Pinpoint the cell where the given text exists, returning its (x, y) midpoint coordinate. 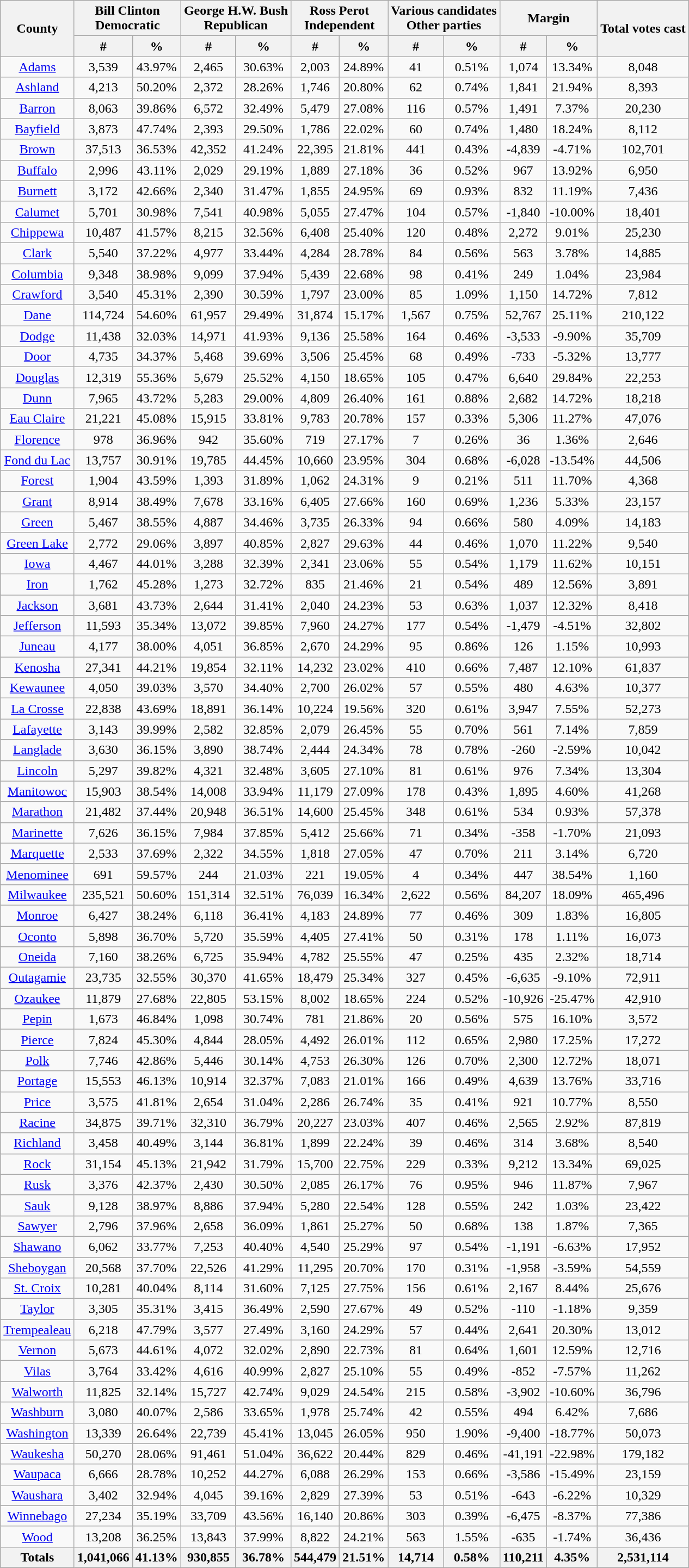
5,446 (208, 1061)
177 (416, 626)
8,063 (103, 108)
-1,840 (523, 212)
26.40% (364, 398)
27.75% (364, 1288)
8,215 (208, 232)
1,491 (523, 108)
10,660 (316, 460)
27.66% (364, 501)
30.50% (263, 1185)
5,679 (208, 377)
69,025 (643, 1164)
31.47% (263, 191)
Monroe (37, 915)
Richland (37, 1143)
-5.32% (573, 357)
-25.47% (573, 999)
8,914 (103, 501)
36.79% (263, 1123)
7,812 (643, 295)
215 (416, 1392)
26.74% (364, 1102)
11,825 (103, 1392)
-2.59% (573, 750)
40.85% (263, 543)
34,875 (103, 1123)
0.26% (471, 439)
3,143 (103, 729)
Fond du Lac (37, 460)
9,359 (643, 1309)
4,616 (208, 1371)
11,179 (316, 791)
21,221 (103, 419)
41,268 (643, 791)
32.55% (157, 978)
14,232 (316, 667)
22,838 (103, 709)
-10,926 (523, 999)
29.84% (573, 377)
2,582 (208, 729)
29.50% (263, 129)
151,314 (208, 895)
2,300 (523, 1061)
8,550 (643, 1102)
2,340 (208, 191)
13,045 (316, 1433)
27,341 (103, 667)
35 (416, 1102)
11.19% (573, 191)
23,157 (643, 501)
102,701 (643, 150)
36.85% (263, 647)
2,286 (316, 1102)
7,967 (643, 1185)
26.17% (364, 1185)
-643 (523, 1495)
13,339 (103, 1433)
24.34% (364, 750)
13,757 (103, 460)
5.33% (573, 501)
25,676 (643, 1288)
1,895 (523, 791)
12.32% (573, 605)
3,458 (103, 1143)
44.45% (263, 460)
-1,191 (523, 1247)
Lincoln (37, 771)
20.44% (364, 1454)
153 (416, 1474)
Lafayette (37, 729)
40.40% (263, 1247)
26.64% (157, 1433)
13,012 (643, 1330)
28.06% (157, 1454)
110,211 (523, 1557)
52,273 (643, 709)
13,777 (643, 357)
41.57% (157, 232)
61,957 (208, 315)
36.09% (263, 1226)
3,572 (643, 1019)
19.56% (364, 709)
Langlade (37, 750)
Sauk (37, 1205)
2,772 (103, 543)
11.27% (573, 419)
1.11% (573, 936)
36.51% (263, 812)
10,042 (643, 750)
4,977 (208, 253)
-6.22% (573, 1495)
15.17% (364, 315)
Door (37, 357)
Pepin (37, 1019)
4,321 (208, 771)
2,829 (316, 1495)
44.01% (157, 563)
19,785 (208, 460)
9,136 (316, 336)
36.41% (263, 915)
23,984 (643, 274)
41 (416, 67)
97 (416, 1247)
18,891 (208, 709)
1.03% (573, 1205)
978 (103, 439)
Racine (37, 1123)
Totals (37, 1557)
98 (416, 274)
Oconto (37, 936)
20 (416, 1019)
36.14% (263, 709)
8,112 (643, 129)
43.97% (157, 67)
4.63% (573, 688)
1,236 (523, 501)
25.27% (364, 1226)
1,062 (316, 481)
2,658 (208, 1226)
23.06% (364, 563)
25.34% (364, 978)
44,506 (643, 460)
14,183 (643, 522)
435 (523, 957)
3,764 (103, 1371)
Margin (549, 18)
25.58% (364, 336)
4,782 (316, 957)
1,797 (316, 295)
Portage (37, 1081)
26.05% (364, 1433)
12,319 (103, 377)
33.77% (157, 1247)
4,735 (103, 357)
27.68% (157, 999)
11.87% (573, 1185)
2,390 (208, 295)
4,177 (103, 647)
Marinette (37, 833)
2,003 (316, 67)
1.83% (573, 915)
441 (416, 150)
20.78% (364, 419)
4,753 (316, 1061)
6.42% (573, 1412)
Chippewa (37, 232)
6,062 (103, 1247)
20.80% (364, 88)
27,234 (103, 1516)
Oneida (37, 957)
18.24% (573, 129)
36.25% (157, 1536)
229 (416, 1164)
47.79% (157, 1330)
18,714 (643, 957)
16.34% (364, 895)
40.98% (263, 212)
5,540 (103, 253)
0.78% (471, 750)
38.00% (157, 647)
25.66% (364, 833)
-6,028 (523, 460)
921 (523, 1102)
21,482 (103, 812)
41.93% (263, 336)
36,796 (643, 1392)
Waushara (37, 1495)
0.39% (471, 1516)
4,050 (103, 688)
7,160 (103, 957)
1.90% (471, 1433)
2,444 (316, 750)
235,521 (103, 895)
5,720 (208, 936)
50.20% (157, 88)
2,272 (523, 232)
32.48% (263, 771)
30.98% (157, 212)
27.41% (364, 936)
Kenosha (37, 667)
2,890 (316, 1350)
17.25% (573, 1040)
20,948 (208, 812)
24.31% (364, 481)
3,080 (103, 1412)
27.18% (364, 170)
31.04% (263, 1102)
15,903 (103, 791)
36.81% (263, 1143)
69 (416, 191)
9 (416, 481)
10.77% (573, 1102)
303 (416, 1516)
Bayfield (37, 129)
116 (416, 108)
27.39% (364, 1495)
Price (37, 1102)
7,083 (316, 1081)
35.19% (157, 1516)
35.31% (157, 1309)
489 (523, 584)
52,767 (523, 315)
7.37% (573, 108)
7 (416, 439)
4,368 (643, 481)
45.28% (157, 584)
2.32% (573, 957)
7,365 (643, 1226)
44.27% (263, 1474)
32.02% (263, 1350)
3,160 (316, 1330)
Outagamie (37, 978)
7,487 (523, 667)
18,479 (316, 978)
25.10% (364, 1371)
930,855 (208, 1557)
57,378 (643, 812)
Ashland (37, 88)
-4.71% (573, 150)
1.36% (573, 439)
18,218 (643, 398)
Rusk (37, 1185)
Dunn (37, 398)
4,639 (523, 1081)
5,673 (103, 1350)
0.47% (471, 377)
2,654 (208, 1102)
128 (416, 1205)
30,370 (208, 978)
31.60% (263, 1288)
54.60% (157, 315)
Dodge (37, 336)
11,879 (103, 999)
1,098 (208, 1019)
534 (523, 812)
21.51% (364, 1557)
14,971 (208, 336)
37.44% (157, 812)
25.11% (573, 315)
0.75% (471, 315)
9.01% (573, 232)
34.55% (263, 853)
45.41% (263, 1433)
4,405 (316, 936)
76,039 (316, 895)
832 (523, 191)
0.21% (471, 481)
14,008 (208, 791)
7,824 (103, 1040)
94 (416, 522)
21.01% (364, 1081)
22.75% (364, 1164)
18,071 (643, 1061)
5,439 (316, 274)
12.56% (573, 584)
Winnebago (37, 1516)
6,666 (103, 1474)
La Crosse (37, 709)
25,230 (643, 232)
35.60% (263, 439)
4.09% (573, 522)
33,709 (208, 1516)
32.14% (157, 1392)
6,640 (523, 377)
39.99% (157, 729)
33,716 (643, 1081)
170 (416, 1268)
2,590 (316, 1309)
348 (416, 812)
Bill ClintonDemocratic (127, 18)
45.31% (157, 295)
1,818 (316, 853)
Forest (37, 481)
-3,586 (523, 1474)
3,539 (103, 67)
1,978 (316, 1412)
31.89% (263, 481)
2,465 (208, 67)
38.74% (263, 750)
29.49% (263, 315)
36.78% (263, 1557)
1.55% (471, 1536)
2,700 (316, 688)
Washburn (37, 1412)
20,230 (643, 108)
10,377 (643, 688)
13,843 (208, 1536)
11,593 (103, 626)
1,273 (208, 584)
22.54% (364, 1205)
3,305 (103, 1309)
16,805 (643, 915)
1,889 (316, 170)
20,568 (103, 1268)
2,531,114 (643, 1557)
-733 (523, 357)
44.61% (157, 1350)
11.62% (573, 563)
6,950 (643, 170)
20.70% (364, 1268)
31.79% (263, 1164)
4,467 (103, 563)
0.69% (471, 501)
20,227 (316, 1123)
-852 (523, 1371)
-10.00% (573, 212)
-9.10% (573, 978)
9,099 (208, 274)
20.30% (573, 1330)
1,746 (316, 88)
Shawano (37, 1247)
2,670 (316, 647)
29.19% (263, 170)
1,673 (103, 1019)
Iowa (37, 563)
35,709 (643, 336)
Green Lake (37, 543)
950 (416, 1433)
27.67% (364, 1309)
47,076 (643, 419)
Clark (37, 253)
1.87% (573, 1226)
60 (416, 129)
18,401 (643, 212)
12,716 (643, 1350)
221 (316, 874)
2,646 (643, 439)
43.11% (157, 170)
Buffalo (37, 170)
16.10% (573, 1019)
Burnett (37, 191)
7,626 (103, 833)
22.24% (364, 1143)
38.55% (157, 522)
1,841 (523, 88)
Iron (37, 584)
5,898 (103, 936)
42.66% (157, 191)
2,393 (208, 129)
Ross PerotIndependent (340, 18)
-7.57% (573, 1371)
8,048 (643, 67)
2,980 (523, 1040)
1,480 (523, 129)
84 (416, 253)
5,468 (208, 357)
6,572 (208, 108)
0.88% (471, 398)
4.35% (573, 1557)
45.30% (157, 1040)
2,682 (523, 398)
0.44% (471, 1330)
511 (523, 481)
781 (316, 1019)
7,965 (103, 398)
32.85% (263, 729)
3,570 (208, 688)
4 (416, 874)
St. Croix (37, 1288)
7.14% (573, 729)
39.03% (157, 688)
7,859 (643, 729)
44 (416, 543)
249 (523, 274)
-6,475 (523, 1516)
2,622 (416, 895)
3,172 (103, 191)
36.70% (157, 936)
Total votes cast (643, 28)
24.54% (364, 1392)
7,686 (643, 1412)
Pierce (37, 1040)
5,701 (103, 212)
17,272 (643, 1040)
3,735 (316, 522)
Sheboygan (37, 1268)
50,270 (103, 1454)
46.84% (157, 1019)
Manitowoc (37, 791)
43.72% (157, 398)
71 (416, 833)
30.91% (157, 460)
1,762 (103, 584)
30.74% (263, 1019)
3.68% (573, 1143)
34.40% (263, 688)
7,253 (208, 1247)
33.42% (157, 1371)
53.15% (263, 999)
26.33% (364, 522)
1,393 (208, 481)
39.16% (263, 1495)
1,567 (416, 315)
-18.77% (573, 1433)
4,540 (316, 1247)
22,526 (208, 1268)
-9,400 (523, 1433)
1,904 (103, 481)
304 (416, 460)
22.68% (364, 274)
27.05% (364, 853)
112 (416, 1040)
Wood (37, 1536)
210,122 (643, 315)
-110 (523, 1309)
Taylor (37, 1309)
49 (416, 1309)
31,154 (103, 1164)
0.86% (471, 647)
2,341 (316, 563)
18.09% (573, 895)
34.37% (157, 357)
19.05% (364, 874)
5,280 (316, 1205)
Green (37, 522)
54,559 (643, 1268)
3,605 (316, 771)
3.14% (573, 853)
13,208 (103, 1536)
41.65% (263, 978)
8,002 (316, 999)
Columbia (37, 274)
1,041,066 (103, 1557)
26.01% (364, 1040)
55.36% (157, 377)
Ozaukee (37, 999)
3,376 (103, 1185)
77,386 (643, 1516)
4,809 (316, 398)
32.37% (263, 1081)
85 (416, 295)
6,118 (208, 915)
Marquette (37, 853)
5,283 (208, 398)
575 (523, 1019)
224 (416, 999)
691 (103, 874)
59.57% (157, 874)
-4.51% (573, 626)
320 (416, 709)
8,540 (643, 1143)
40.04% (157, 1288)
1,179 (523, 563)
15,915 (208, 419)
1,786 (316, 129)
-6.63% (573, 1247)
7,436 (643, 191)
Various candidatesOther parties (444, 18)
28.05% (263, 1040)
166 (416, 1081)
10,252 (208, 1474)
157 (416, 419)
6,725 (208, 957)
Vernon (37, 1350)
6,408 (316, 232)
29.63% (364, 543)
561 (523, 729)
30.63% (263, 67)
3,681 (103, 605)
32.11% (263, 667)
211 (523, 853)
Milwaukee (37, 895)
25.40% (364, 232)
Adams (37, 67)
7,746 (103, 1061)
0.65% (471, 1040)
314 (523, 1143)
9,540 (643, 543)
-8.37% (573, 1516)
6,088 (316, 1474)
2,029 (208, 170)
39.85% (263, 626)
4,051 (208, 647)
43.69% (157, 709)
78 (416, 750)
Washington (37, 1433)
Polk (37, 1061)
9,128 (103, 1205)
0.48% (471, 232)
26.45% (364, 729)
21,093 (643, 833)
32.56% (263, 232)
37.22% (157, 253)
7,541 (208, 212)
40.99% (263, 1371)
40.07% (157, 1412)
36,622 (316, 1454)
31,874 (316, 315)
26.29% (364, 1474)
21.81% (364, 150)
15,727 (208, 1392)
3,890 (208, 750)
0.63% (471, 605)
23,159 (643, 1474)
41.24% (263, 150)
7.34% (573, 771)
114,724 (103, 315)
26.02% (364, 688)
42.74% (263, 1392)
1,150 (523, 295)
Eau Claire (37, 419)
41.81% (157, 1102)
84,207 (523, 895)
50,073 (643, 1433)
4,045 (208, 1495)
0.25% (471, 957)
32,802 (643, 626)
-41,191 (523, 1454)
38.24% (157, 915)
-3,533 (523, 336)
-1.18% (573, 1309)
4,492 (316, 1040)
5,306 (523, 419)
17,952 (643, 1247)
29.06% (157, 543)
Crawford (37, 295)
9,212 (523, 1164)
829 (416, 1454)
5,479 (316, 108)
43.73% (157, 605)
36.96% (157, 439)
27.47% (364, 212)
5,055 (316, 212)
33.81% (263, 419)
42.37% (157, 1185)
43.56% (263, 1516)
104 (416, 212)
6,427 (103, 915)
1.04% (573, 274)
22,395 (316, 150)
62 (416, 88)
41.13% (157, 1557)
26.30% (364, 1061)
1,160 (643, 874)
95 (416, 647)
8,822 (316, 1536)
35.94% (263, 957)
77 (416, 915)
23.95% (364, 460)
1,074 (523, 67)
10,224 (316, 709)
480 (523, 688)
10,914 (208, 1081)
38.26% (157, 957)
20.86% (364, 1516)
14,885 (643, 253)
1.15% (573, 647)
27.49% (263, 1330)
16,140 (316, 1516)
-635 (523, 1536)
32,310 (208, 1123)
21.86% (364, 1019)
2.92% (573, 1123)
11.22% (573, 543)
407 (416, 1123)
3,415 (208, 1309)
4,887 (208, 522)
4,284 (316, 253)
8.44% (573, 1288)
719 (316, 439)
Calumet (37, 212)
835 (316, 584)
25.74% (364, 1412)
4.60% (573, 791)
-260 (523, 750)
40.49% (157, 1143)
7,960 (316, 626)
22.73% (364, 1350)
25.55% (364, 957)
3,402 (103, 1495)
22,253 (643, 377)
120 (416, 232)
42,352 (208, 150)
9,783 (316, 419)
Dane (37, 315)
37,513 (103, 150)
27.17% (364, 439)
Waupaca (37, 1474)
46.13% (157, 1081)
24.23% (364, 605)
Grant (37, 501)
11,262 (643, 1371)
91,461 (208, 1454)
2,167 (523, 1288)
47.74% (157, 129)
10,993 (643, 647)
Jefferson (37, 626)
14,600 (316, 812)
24.95% (364, 191)
23.00% (364, 295)
8,393 (643, 88)
72,911 (643, 978)
9,348 (103, 274)
50.60% (157, 895)
-10.60% (573, 1392)
37.69% (157, 853)
2,533 (103, 853)
3,288 (208, 563)
27.08% (364, 108)
13,072 (208, 626)
1,861 (316, 1226)
5,297 (103, 771)
25.52% (263, 377)
161 (416, 398)
4,213 (103, 88)
30.14% (263, 1061)
494 (523, 1412)
45.08% (157, 419)
244 (208, 874)
44.21% (157, 667)
15,553 (103, 1081)
21 (416, 584)
976 (523, 771)
1,855 (316, 191)
447 (523, 874)
35.59% (263, 936)
31.41% (263, 605)
-3.59% (573, 1268)
5,412 (316, 833)
Juneau (37, 647)
105 (416, 377)
22,805 (208, 999)
28.26% (263, 88)
3,144 (208, 1143)
16,073 (643, 936)
3,575 (103, 1102)
2,430 (208, 1185)
39.86% (157, 108)
27.09% (364, 791)
Florence (37, 439)
51.04% (263, 1454)
32.51% (263, 895)
36.49% (263, 1309)
21,942 (208, 1164)
3,947 (523, 709)
3,540 (103, 295)
29.00% (263, 398)
327 (416, 978)
33.65% (263, 1412)
2,644 (208, 605)
-6,635 (523, 978)
Menominee (37, 874)
12.59% (573, 1350)
8,418 (643, 605)
7,125 (316, 1288)
309 (523, 915)
42,910 (643, 999)
138 (523, 1226)
942 (208, 439)
Sawyer (37, 1226)
11.70% (573, 481)
-3,902 (523, 1392)
465,496 (643, 895)
2,565 (523, 1123)
160 (416, 501)
36.53% (157, 150)
41.29% (263, 1268)
3,577 (208, 1330)
10,329 (643, 1495)
22.02% (364, 129)
Kewaunee (37, 688)
38.97% (157, 1205)
35.34% (157, 626)
19,854 (208, 667)
9,029 (316, 1392)
33.44% (263, 253)
580 (523, 522)
13,304 (643, 771)
21.94% (573, 88)
39.71% (157, 1123)
0.95% (471, 1185)
Rock (37, 1164)
242 (523, 1205)
2,796 (103, 1226)
34.46% (263, 522)
2,996 (103, 170)
2,322 (208, 853)
68 (416, 357)
3,630 (103, 750)
6,405 (316, 501)
-1,479 (523, 626)
3.78% (573, 253)
1,037 (523, 605)
2,040 (316, 605)
-1,958 (523, 1268)
37.85% (263, 833)
27.10% (364, 771)
2,085 (316, 1185)
4,072 (208, 1350)
3,506 (316, 357)
3,891 (643, 584)
37.70% (157, 1268)
4,844 (208, 1040)
-1.74% (573, 1536)
1,601 (523, 1350)
25.29% (364, 1247)
County (37, 28)
32.03% (157, 336)
946 (523, 1185)
39.82% (157, 771)
8,886 (208, 1205)
33.94% (263, 791)
544,479 (316, 1557)
2,372 (208, 88)
Jackson (37, 605)
36,436 (643, 1536)
2,586 (208, 1412)
14,714 (416, 1557)
61,837 (643, 667)
2,641 (523, 1330)
15,700 (316, 1164)
-13.54% (573, 460)
7,678 (208, 501)
38.98% (157, 274)
12.72% (573, 1061)
8,114 (208, 1288)
Vilas (37, 1371)
11,438 (103, 336)
23,422 (643, 1205)
-4,839 (523, 150)
33.16% (263, 501)
967 (523, 170)
1.09% (471, 295)
32.72% (263, 584)
-22.98% (573, 1454)
32.39% (263, 563)
23,735 (103, 978)
24.21% (364, 1536)
12.10% (573, 667)
Barron (37, 108)
0.64% (471, 1350)
42.86% (157, 1061)
39.69% (263, 357)
42 (416, 1412)
7,984 (208, 833)
45.13% (157, 1164)
10,151 (643, 563)
10,281 (103, 1288)
George H.W. BushRepublican (236, 18)
22,739 (208, 1433)
13.92% (573, 170)
32.49% (263, 108)
Marathon (37, 812)
-15.49% (573, 1474)
4,183 (316, 915)
38.49% (157, 501)
Walworth (37, 1392)
21.03% (263, 874)
21.46% (364, 584)
30.59% (263, 295)
43.59% (157, 481)
1,899 (316, 1143)
5,467 (103, 522)
11,295 (316, 1268)
6,218 (103, 1330)
Douglas (37, 377)
6,720 (643, 853)
3,873 (103, 129)
2,079 (316, 729)
76 (416, 1185)
156 (416, 1288)
3,897 (208, 543)
24.27% (364, 626)
4,150 (316, 377)
37.96% (157, 1226)
179,182 (643, 1454)
23.03% (364, 1123)
13.76% (573, 1081)
164 (416, 336)
1,070 (523, 543)
10,487 (103, 232)
39 (416, 1143)
37.99% (263, 1536)
87,819 (643, 1123)
Trempealeau (37, 1330)
23.02% (364, 667)
-9.90% (573, 336)
Waukesha (37, 1454)
0.45% (471, 978)
32.94% (157, 1495)
Brown (37, 150)
-1.70% (573, 833)
-358 (523, 833)
7.55% (573, 709)
410 (416, 667)
